Determine the [X, Y] coordinate at the center of the cell enclosing the given text.  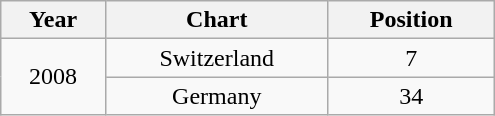
Germany [216, 96]
Position [411, 20]
34 [411, 96]
Year [54, 20]
Switzerland [216, 58]
7 [411, 58]
Chart [216, 20]
2008 [54, 77]
